Find where the given text appears and provide that cell's center as (x, y) coordinate. 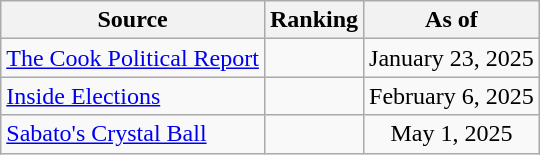
January 23, 2025 (452, 58)
Source (133, 20)
As of (452, 20)
The Cook Political Report (133, 58)
Inside Elections (133, 96)
Sabato's Crystal Ball (133, 134)
February 6, 2025 (452, 96)
May 1, 2025 (452, 134)
Ranking (314, 20)
